Detect which cell encompasses the target text, then output its (X, Y) center coordinate. 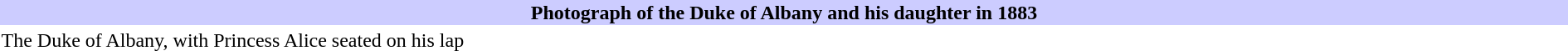
Photograph of the Duke of Albany and his daughter in 1883 (784, 13)
